Determine the [x, y] coordinate at the center of the cell enclosing the given text.  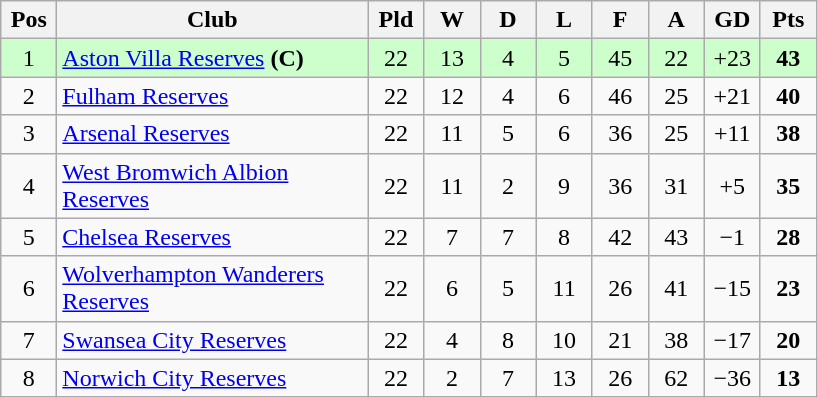
31 [676, 186]
−1 [732, 237]
21 [620, 340]
28 [788, 237]
1 [29, 58]
−36 [732, 378]
+21 [732, 96]
9 [564, 186]
Swansea City Reserves [212, 340]
Aston Villa Reserves (C) [212, 58]
F [620, 20]
23 [788, 288]
Pos [29, 20]
West Bromwich Albion Reserves [212, 186]
Pts [788, 20]
45 [620, 58]
62 [676, 378]
3 [29, 134]
−15 [732, 288]
46 [620, 96]
Chelsea Reserves [212, 237]
42 [620, 237]
41 [676, 288]
Pld [396, 20]
+11 [732, 134]
10 [564, 340]
Arsenal Reserves [212, 134]
12 [452, 96]
−17 [732, 340]
20 [788, 340]
D [508, 20]
GD [732, 20]
Fulham Reserves [212, 96]
Wolverhampton Wanderers Reserves [212, 288]
+23 [732, 58]
Norwich City Reserves [212, 378]
L [564, 20]
A [676, 20]
40 [788, 96]
35 [788, 186]
W [452, 20]
Club [212, 20]
+5 [732, 186]
